Detect which cell encompasses the target text, then output its (x, y) center coordinate. 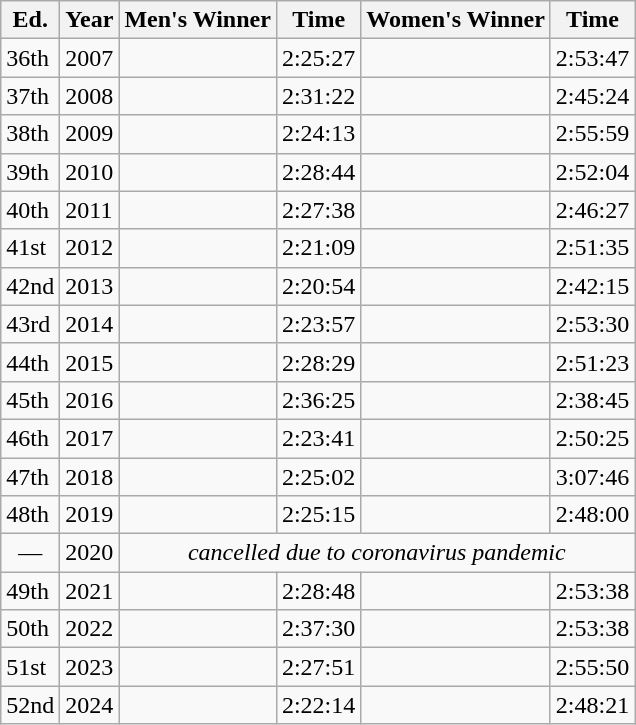
2:21:09 (318, 248)
51st (30, 667)
39th (30, 172)
36th (30, 58)
47th (30, 477)
2021 (90, 591)
2:51:35 (592, 248)
2:42:15 (592, 286)
2:27:38 (318, 210)
2012 (90, 248)
Men's Winner (198, 20)
38th (30, 134)
46th (30, 438)
42nd (30, 286)
2022 (90, 629)
2:31:22 (318, 96)
2:50:25 (592, 438)
2019 (90, 515)
2023 (90, 667)
2:36:25 (318, 400)
2:48:00 (592, 515)
2007 (90, 58)
2017 (90, 438)
Women's Winner (456, 20)
2009 (90, 134)
2020 (90, 553)
cancelled due to coronavirus pandemic (377, 553)
2:27:51 (318, 667)
2011 (90, 210)
2008 (90, 96)
2013 (90, 286)
2:51:23 (592, 362)
43rd (30, 324)
2:23:57 (318, 324)
45th (30, 400)
Ed. (30, 20)
2016 (90, 400)
48th (30, 515)
2:28:48 (318, 591)
2:22:14 (318, 705)
49th (30, 591)
2015 (90, 362)
— (30, 553)
2:37:30 (318, 629)
50th (30, 629)
40th (30, 210)
2:23:41 (318, 438)
2:25:15 (318, 515)
2:53:47 (592, 58)
2:25:27 (318, 58)
2:38:45 (592, 400)
2:25:02 (318, 477)
2:24:13 (318, 134)
2:52:04 (592, 172)
2014 (90, 324)
2:55:50 (592, 667)
2010 (90, 172)
2:28:29 (318, 362)
2024 (90, 705)
41st (30, 248)
2018 (90, 477)
2:20:54 (318, 286)
2:53:30 (592, 324)
2:28:44 (318, 172)
2:46:27 (592, 210)
2:45:24 (592, 96)
44th (30, 362)
Year (90, 20)
52nd (30, 705)
37th (30, 96)
2:55:59 (592, 134)
3:07:46 (592, 477)
2:48:21 (592, 705)
